Detect which cell encompasses the target text, then output its (X, Y) center coordinate. 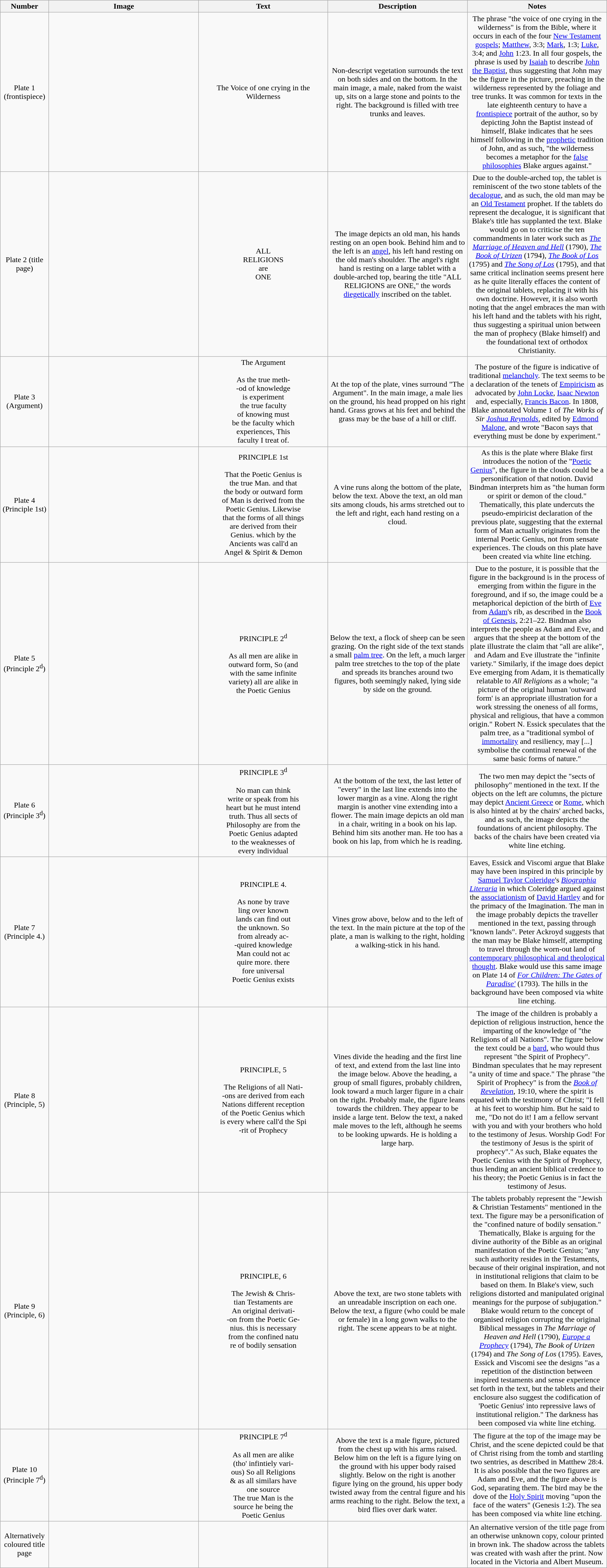
Plate 8 (Principle, 5) (25, 1100)
Notes (537, 6)
Number (25, 6)
ALLRELIGIONSareONE (263, 264)
Plate 6 (Principle 3d) (25, 811)
Plate 1 (frontispiece) (25, 92)
Plate 9 (Principle, 6) (25, 1311)
Description (398, 6)
Plate 5 (Principle 2d) (25, 663)
The Voice of one crying in the Wilderness (263, 92)
PRINCIPLE 2dAs all men are alike inoutward form, So (andwith the same infinitevariety) all are alike inthe Poetic Genius (263, 663)
Image (124, 6)
The Argument As the true meth--od of knowledgeis experimentthe true facultyof knowing mustbe the faculty whichexperiences, Thisfaculty I treat of. (263, 401)
Plate 10 (Principle 7d) (25, 1475)
Text (263, 6)
Plate 4 (Principle 1st) (25, 504)
Plate 7 (Principle 4.) (25, 932)
Plate 3 (Argument) (25, 401)
Plate 2 (title page) (25, 264)
Alternatively coloured title page (25, 1544)
